Identify which cell holds the provided text, then report its [x, y] central coordinate. 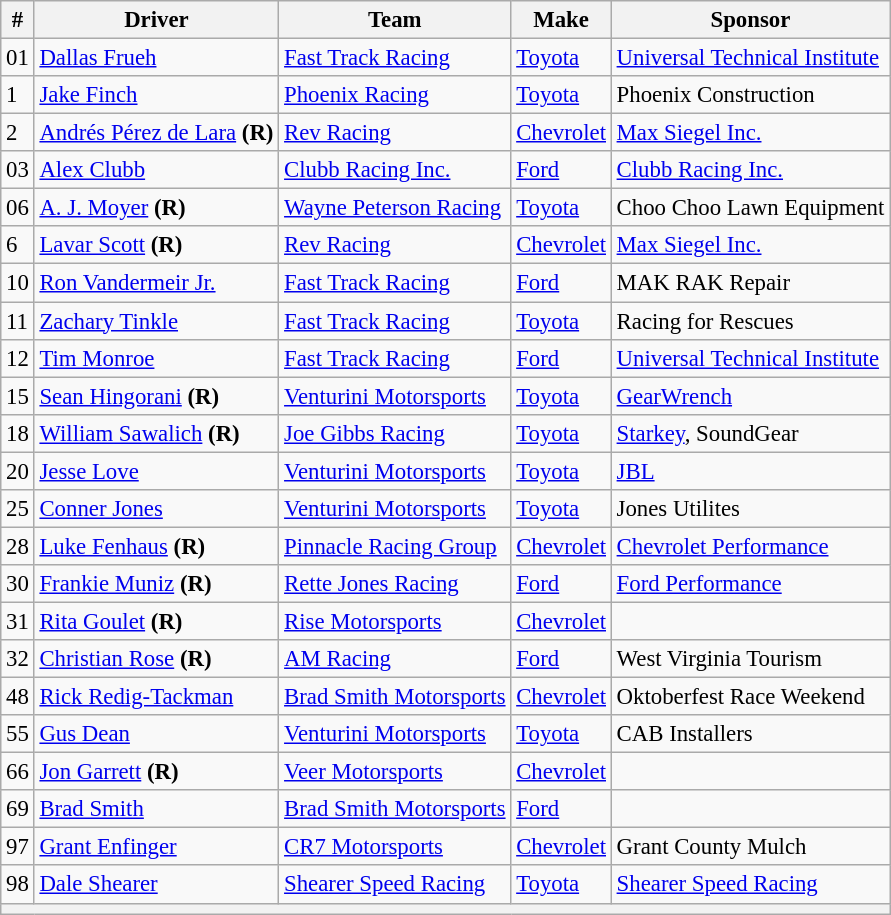
Team [395, 20]
69 [18, 809]
Rick Redig-Tackman [156, 697]
Dale Shearer [156, 885]
Racing for Rescues [750, 321]
Christian Rose (R) [156, 659]
Jesse Love [156, 471]
Chevrolet Performance [750, 546]
30 [18, 584]
Joe Gibbs Racing [395, 433]
Rita Goulet (R) [156, 621]
GearWrench [750, 396]
18 [18, 433]
06 [18, 208]
Pinnacle Racing Group [395, 546]
Choo Choo Lawn Equipment [750, 208]
CAB Installers [750, 734]
66 [18, 772]
MAK RAK Repair [750, 283]
28 [18, 546]
A. J. Moyer (R) [156, 208]
Sean Hingorani (R) [156, 396]
11 [18, 321]
Brad Smith [156, 809]
Jon Garrett (R) [156, 772]
32 [18, 659]
55 [18, 734]
Gus Dean [156, 734]
Frankie Muniz (R) [156, 584]
15 [18, 396]
01 [18, 58]
Make [561, 20]
Lavar Scott (R) [156, 245]
Grant Enfinger [156, 847]
Phoenix Racing [395, 95]
10 [18, 283]
AM Racing [395, 659]
Alex Clubb [156, 170]
20 [18, 471]
Dallas Frueh [156, 58]
Rette Jones Racing [395, 584]
03 [18, 170]
William Sawalich (R) [156, 433]
Conner Jones [156, 509]
Grant County Mulch [750, 847]
Ron Vandermeir Jr. [156, 283]
Tim Monroe [156, 358]
Veer Motorsports [395, 772]
Sponsor [750, 20]
West Virginia Tourism [750, 659]
# [18, 20]
2 [18, 133]
25 [18, 509]
Jake Finch [156, 95]
98 [18, 885]
JBL [750, 471]
97 [18, 847]
Rise Motorsports [395, 621]
12 [18, 358]
CR7 Motorsports [395, 847]
Andrés Pérez de Lara (R) [156, 133]
Oktoberfest Race Weekend [750, 697]
Ford Performance [750, 584]
Jones Utilites [750, 509]
Starkey, SoundGear [750, 433]
Luke Fenhaus (R) [156, 546]
Zachary Tinkle [156, 321]
Wayne Peterson Racing [395, 208]
6 [18, 245]
1 [18, 95]
31 [18, 621]
Driver [156, 20]
48 [18, 697]
Phoenix Construction [750, 95]
